Pinpoint the cell where the given text exists, returning its [X, Y] midpoint coordinate. 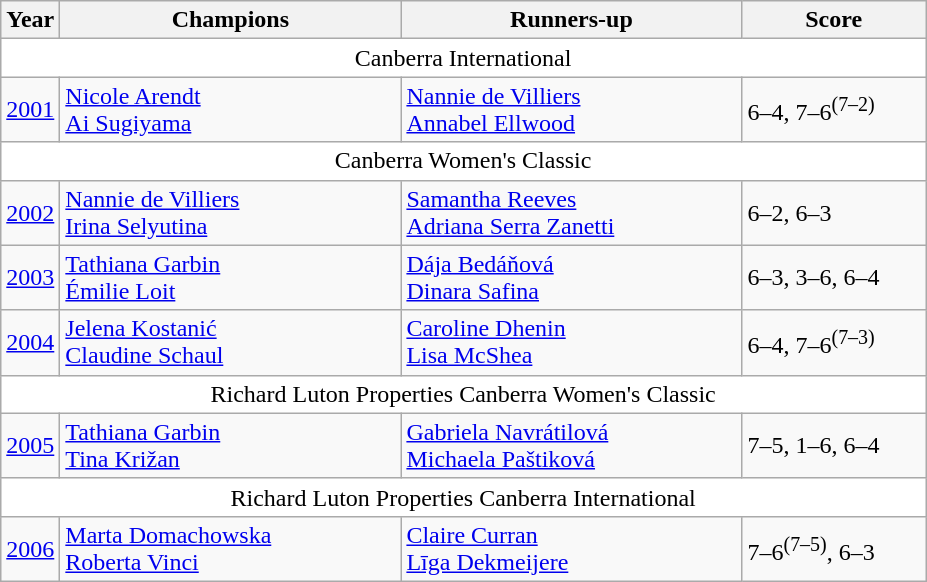
Richard Luton Properties Canberra Women's Classic [464, 394]
Runners-up [572, 20]
Champions [230, 20]
6–4, 7–6(7–3) [834, 342]
2002 [30, 212]
Year [30, 20]
2006 [30, 548]
Nannie de Villiers Irina Selyutina [230, 212]
Canberra International [464, 58]
2001 [30, 110]
Tathiana Garbin Tina Križan [230, 446]
2004 [30, 342]
Tathiana Garbin Émilie Loit [230, 278]
Caroline Dhenin Lisa McShea [572, 342]
7–6(7–5), 6–3 [834, 548]
7–5, 1–6, 6–4 [834, 446]
6–2, 6–3 [834, 212]
Samantha Reeves Adriana Serra Zanetti [572, 212]
Score [834, 20]
Dája Bedáňová Dinara Safina [572, 278]
2005 [30, 446]
6–3, 3–6, 6–4 [834, 278]
Nicole Arendt Ai Sugiyama [230, 110]
Marta Domachowska Roberta Vinci [230, 548]
Gabriela Navrátilová Michaela Paštiková [572, 446]
6–4, 7–6(7–2) [834, 110]
Jelena Kostanić Claudine Schaul [230, 342]
Canberra Women's Classic [464, 161]
2003 [30, 278]
Richard Luton Properties Canberra International [464, 497]
Claire Curran Līga Dekmeijere [572, 548]
Nannie de Villiers Annabel Ellwood [572, 110]
